Output the [x, y] coordinate of the center of the cell containing the given text.  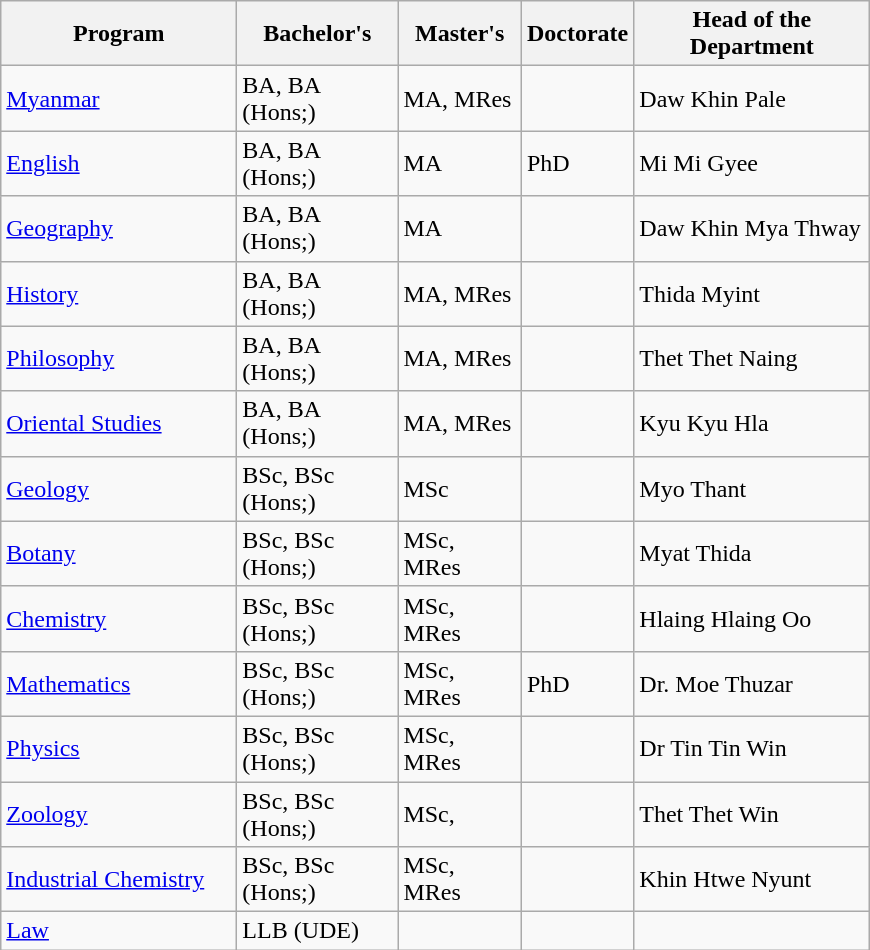
MSc [460, 488]
Industrial Chemistry [119, 880]
Dr. Moe Thuzar [752, 684]
Myat Thida [752, 554]
Mi Mi Gyee [752, 164]
Geology [119, 488]
Physics [119, 748]
Chemistry [119, 618]
Thet Thet Naing [752, 358]
Kyu Kyu Hla [752, 424]
Myanmar [119, 98]
Zoology [119, 814]
Daw Khin Pale [752, 98]
Khin Htwe Nyunt [752, 880]
Program [119, 34]
Botany [119, 554]
MSc, [460, 814]
Dr Tin Tin Win [752, 748]
Master's [460, 34]
History [119, 294]
English [119, 164]
Doctorate [577, 34]
Myo Thant [752, 488]
Bachelor's [318, 34]
Thida Myint [752, 294]
Hlaing Hlaing Oo [752, 618]
Geography [119, 228]
Oriental Studies [119, 424]
Thet Thet Win [752, 814]
Daw Khin Mya Thway [752, 228]
LLB (UDE) [318, 931]
Head of the Department [752, 34]
Philosophy [119, 358]
Mathematics [119, 684]
Law [119, 931]
